Return [X, Y] of the center of cell containing provided text 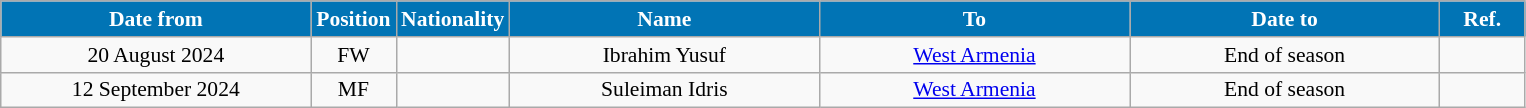
20 August 2024 [156, 55]
Date to [1285, 19]
12 September 2024 [156, 90]
Date from [156, 19]
Nationality [452, 19]
Ref. [1482, 19]
FW [354, 55]
Ibrahim Yusuf [664, 55]
MF [354, 90]
Name [664, 19]
Position [354, 19]
Suleiman Idris [664, 90]
To [974, 19]
